Search for the cell housing the specified text and yield its (X, Y) center coordinate. 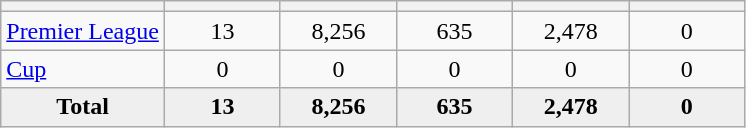
Total (83, 107)
Premier League (83, 31)
Cup (83, 69)
